Pinpoint the cell where the given text exists, returning its [X, Y] midpoint coordinate. 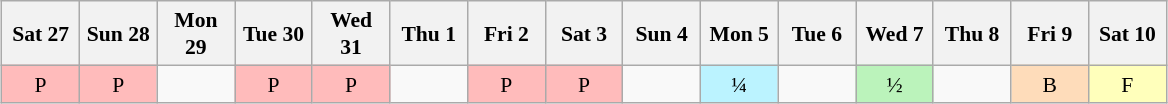
¼ [739, 84]
Tue 6 [817, 33]
Sun 4 [662, 33]
Thu 1 [429, 33]
Tue 30 [274, 33]
Thu 8 [972, 33]
Fri 9 [1050, 33]
Mon 29 [196, 33]
Fri 2 [507, 33]
Wed 31 [351, 33]
½ [895, 84]
Mon 5 [739, 33]
Wed 7 [895, 33]
F [1128, 84]
Sun 28 [118, 33]
B [1050, 84]
Sat 27 [41, 33]
Sat 3 [584, 33]
Sat 10 [1128, 33]
